Search for the cell housing the specified text and yield its (x, y) center coordinate. 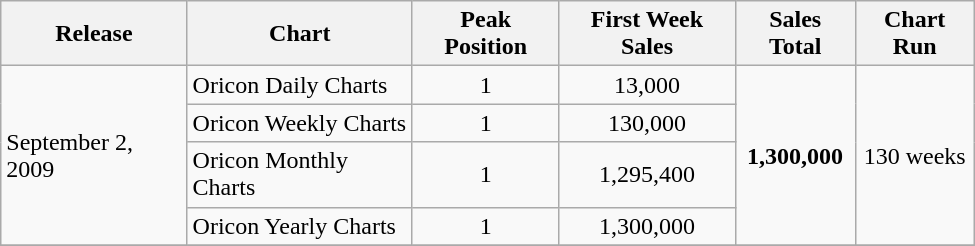
Chart Run (914, 34)
Oricon Monthly Charts (300, 174)
Chart (300, 34)
1,295,400 (647, 174)
13,000 (647, 85)
Oricon Yearly Charts (300, 226)
Sales Total (795, 34)
Release (94, 34)
First Week Sales (647, 34)
Oricon Daily Charts (300, 85)
Oricon Weekly Charts (300, 123)
Peak Position (485, 34)
130,000 (647, 123)
September 2, 2009 (94, 156)
130 weeks (914, 156)
